Output the [x, y] coordinate of the center of the cell containing the given text.  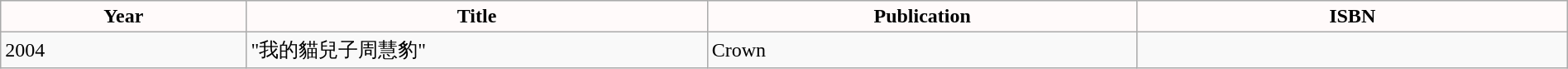
Crown [922, 50]
2004 [124, 50]
"我的貓兒子周慧豹" [476, 50]
Publication [922, 17]
Year [124, 17]
Title [476, 17]
ISBN [1352, 17]
